Locate the cell with the specified text and output its [x, y] center coordinate. 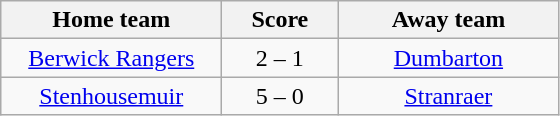
Score [280, 20]
2 – 1 [280, 58]
Stranraer [448, 96]
Berwick Rangers [112, 58]
Away team [448, 20]
Home team [112, 20]
Dumbarton [448, 58]
Stenhousemuir [112, 96]
5 – 0 [280, 96]
